Search for the cell housing the specified text and yield its [x, y] center coordinate. 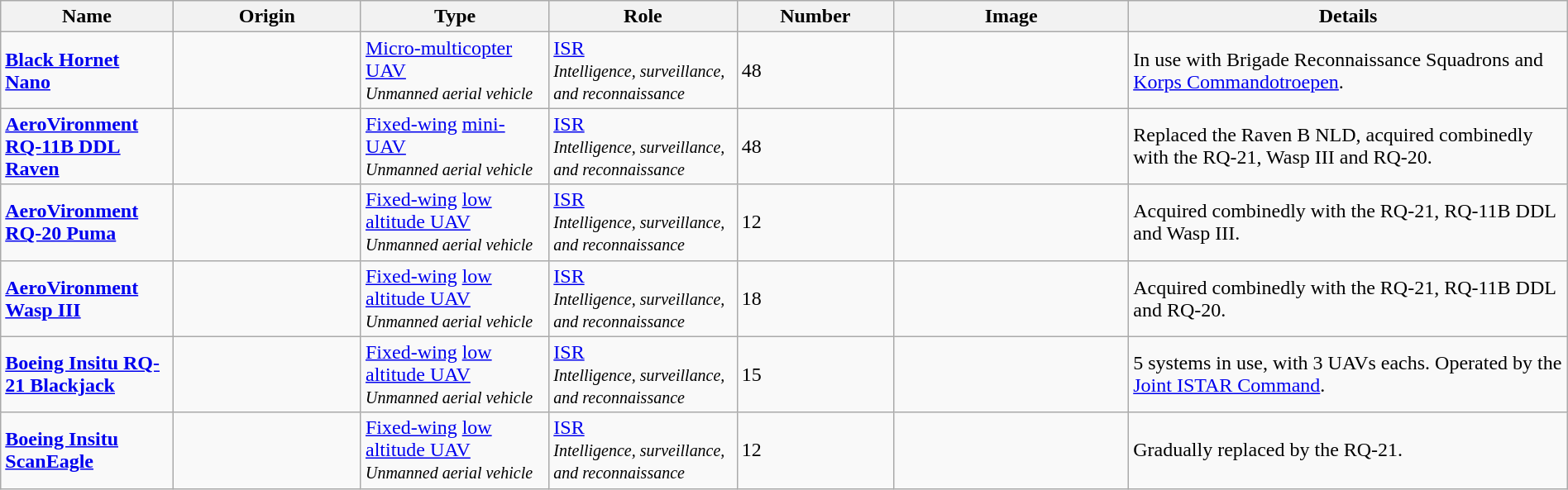
Black Hornet Nano [87, 70]
5 systems in use, with 3 UAVs eachs. Operated by the Joint ISTAR Command. [1348, 374]
Acquired combinedly with the RQ-21, RQ-11B DDL and RQ-20. [1348, 298]
Type [455, 17]
Replaced the Raven B NLD, acquired combinedly with the RQ-21, Wasp III and RQ-20. [1348, 146]
15 [815, 374]
Acquired combinedly with the RQ-21, RQ-11B DDL and Wasp III. [1348, 222]
Role [643, 17]
Boeing Insitu ScanEagle [87, 450]
Gradually replaced by the RQ-21. [1348, 450]
Fixed-wing mini-UAVUnmanned aerial vehicle [455, 146]
Number [815, 17]
AeroVironment RQ-20 Puma [87, 222]
Origin [266, 17]
Name [87, 17]
Micro-multicopter UAVUnmanned aerial vehicle [455, 70]
Boeing Insitu RQ-21 Blackjack [87, 374]
In use with Brigade Reconnaissance Squadrons and Korps Commandotroepen. [1348, 70]
AeroVironment RQ-11B DDL Raven [87, 146]
Image [1011, 17]
18 [815, 298]
Details [1348, 17]
AeroVironment Wasp III [87, 298]
